From the cell containing the given text, extract its center point as [X, Y] coordinate. 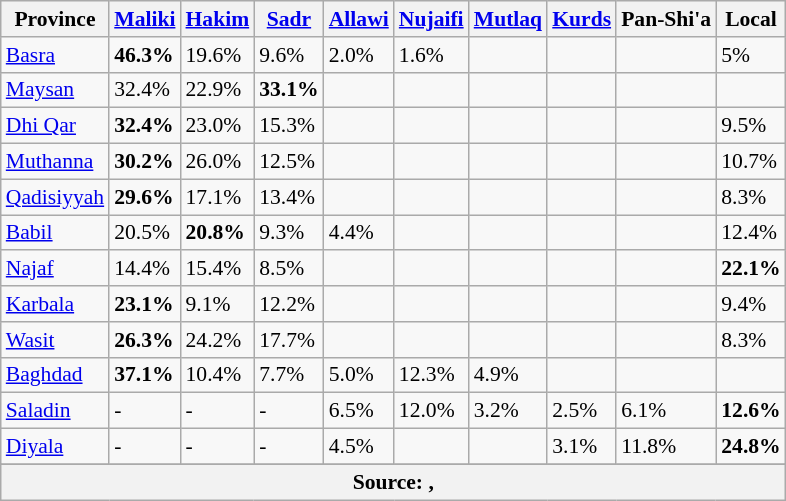
Sadr [288, 19]
2.0% [359, 55]
17.7% [288, 340]
20.5% [144, 233]
6.5% [359, 411]
Babil [55, 233]
9.3% [288, 233]
5.0% [359, 375]
30.2% [144, 162]
Kurds [582, 19]
2.5% [582, 411]
20.8% [217, 233]
13.4% [288, 197]
23.0% [217, 126]
Local [750, 19]
23.1% [144, 304]
12.0% [432, 411]
5% [750, 55]
Nujaifi [432, 19]
4.4% [359, 233]
10.4% [217, 375]
9.6% [288, 55]
Baghdad [55, 375]
Saladin [55, 411]
26.3% [144, 340]
12.2% [288, 304]
Maliki [144, 19]
Dhi Qar [55, 126]
Karbala [55, 304]
Basra [55, 55]
Source: , [394, 482]
33.1% [288, 90]
Hakim [217, 19]
15.4% [217, 269]
9.4% [750, 304]
24.8% [750, 447]
Najaf [55, 269]
10.7% [750, 162]
Wasit [55, 340]
4.5% [359, 447]
11.8% [666, 447]
Mutlaq [508, 19]
37.1% [144, 375]
15.3% [288, 126]
8.5% [288, 269]
Diyala [55, 447]
12.4% [750, 233]
9.5% [750, 126]
22.1% [750, 269]
3.1% [582, 447]
Pan-Shi'a [666, 19]
4.9% [508, 375]
Muthanna [55, 162]
Qadisiyyah [55, 197]
12.6% [750, 411]
12.5% [288, 162]
19.6% [217, 55]
Maysan [55, 90]
3.2% [508, 411]
Province [55, 19]
7.7% [288, 375]
17.1% [217, 197]
1.6% [432, 55]
9.1% [217, 304]
12.3% [432, 375]
26.0% [217, 162]
14.4% [144, 269]
24.2% [217, 340]
Allawi [359, 19]
22.9% [217, 90]
6.1% [666, 411]
29.6% [144, 197]
46.3% [144, 55]
